Extract the [X, Y] coordinate from the center of the cell holding the provided text.  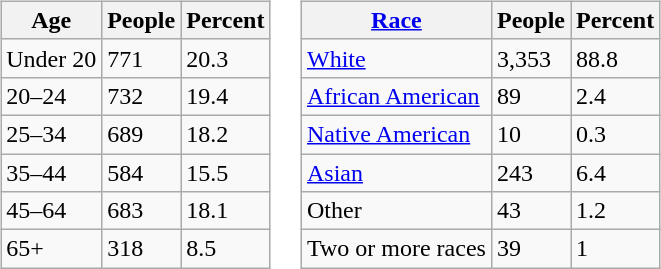
2.4 [614, 96]
Asian [396, 173]
White [396, 58]
43 [530, 211]
18.1 [226, 211]
45–64 [52, 211]
65+ [52, 249]
Age [52, 20]
318 [142, 249]
25–34 [52, 134]
8.5 [226, 249]
771 [142, 58]
Two or more races [396, 249]
6.4 [614, 173]
584 [142, 173]
African American [396, 96]
89 [530, 96]
88.8 [614, 58]
39 [530, 249]
1 [614, 249]
243 [530, 173]
Race [396, 20]
10 [530, 134]
20.3 [226, 58]
Other [396, 211]
3,353 [530, 58]
Under 20 [52, 58]
0.3 [614, 134]
Native American [396, 134]
732 [142, 96]
20–24 [52, 96]
19.4 [226, 96]
18.2 [226, 134]
15.5 [226, 173]
683 [142, 211]
689 [142, 134]
1.2 [614, 211]
35–44 [52, 173]
